Output the (X, Y) coordinate of the center of the cell containing the given text.  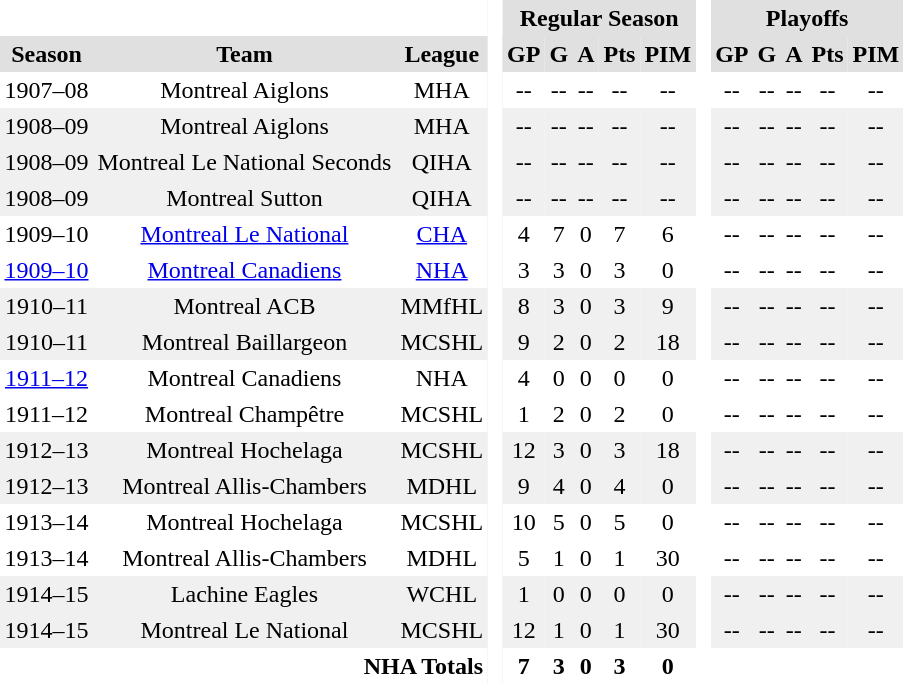
NHA Totals (244, 666)
10 (524, 522)
MMfHL (442, 306)
Season (46, 54)
PIM (668, 54)
6 (668, 234)
Regular Season (600, 18)
8 (524, 306)
Montreal Baillargeon (244, 342)
Team (244, 54)
Montreal ACB (244, 306)
Montreal Sutton (244, 198)
League (442, 54)
WCHL (442, 594)
Montreal Champêtre (244, 414)
Montreal Le National Seconds (244, 162)
Lachine Eagles (244, 594)
CHA (442, 234)
1907–08 (46, 90)
